Return [X, Y] of the center of cell containing provided text 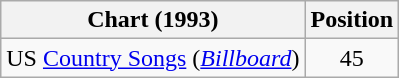
45 [352, 58]
US Country Songs (Billboard) [153, 58]
Chart (1993) [153, 20]
Position [352, 20]
